Identify which cell holds the provided text, then report its [x, y] central coordinate. 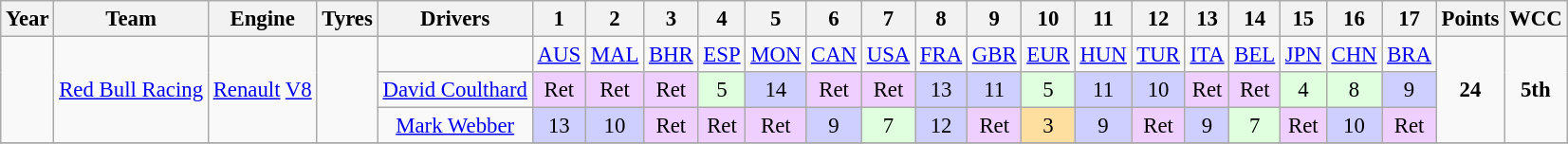
1 [559, 19]
JPN [1303, 55]
ITA [1207, 55]
Engine [262, 19]
16 [1355, 19]
CHN [1355, 55]
BRA [1410, 55]
Mark Webber [455, 126]
ESP [722, 55]
Tyres [347, 19]
Team [131, 19]
6 [835, 19]
USA [888, 55]
CAN [835, 55]
2 [615, 19]
MAL [615, 55]
Renault V8 [262, 91]
MON [776, 55]
Red Bull Racing [131, 91]
AUS [559, 55]
17 [1410, 19]
TUR [1158, 55]
EUR [1048, 55]
5th [1536, 91]
24 [1470, 91]
Points [1470, 19]
GBR [994, 55]
15 [1303, 19]
HUN [1103, 55]
BEL [1255, 55]
WCC [1536, 19]
David Coulthard [455, 90]
Year [28, 19]
Drivers [455, 19]
BHR [672, 55]
FRA [941, 55]
